From the cell containing the given text, extract its center point as [X, Y] coordinate. 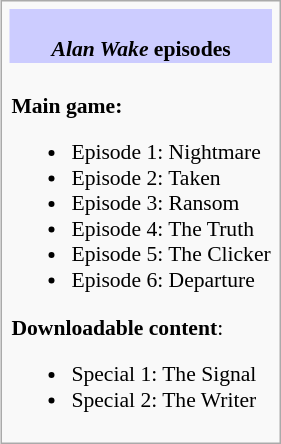
Alan Wake episodes [141, 36]
